Search for the cell housing the specified text and yield its [x, y] center coordinate. 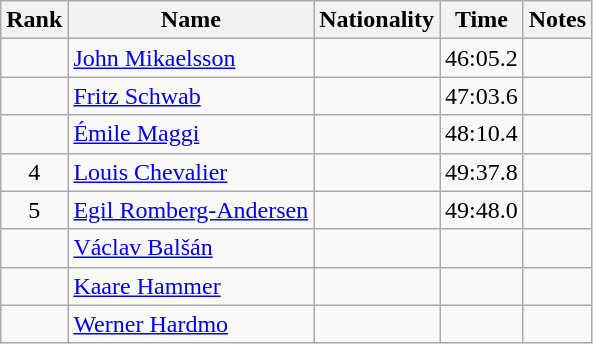
5 [34, 210]
Václav Balšán [191, 248]
Time [482, 20]
Egil Romberg-Andersen [191, 210]
49:37.8 [482, 172]
46:05.2 [482, 58]
Werner Hardmo [191, 324]
Émile Maggi [191, 134]
Kaare Hammer [191, 286]
48:10.4 [482, 134]
Fritz Schwab [191, 96]
Nationality [377, 20]
Notes [557, 20]
4 [34, 172]
47:03.6 [482, 96]
Louis Chevalier [191, 172]
49:48.0 [482, 210]
Name [191, 20]
John Mikaelsson [191, 58]
Rank [34, 20]
